Return the [X, Y] coordinate for the center point of the cell that contains the specified text.  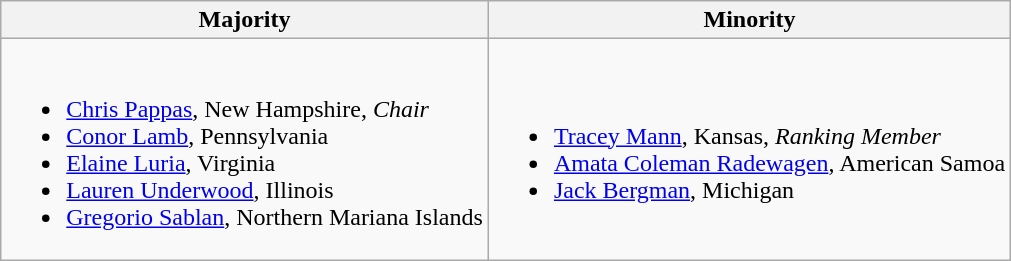
Tracey Mann, Kansas, Ranking MemberAmata Coleman Radewagen, American SamoaJack Bergman, Michigan [749, 150]
Majority [245, 20]
Minority [749, 20]
Chris Pappas, New Hampshire, ChairConor Lamb, PennsylvaniaElaine Luria, VirginiaLauren Underwood, IllinoisGregorio Sablan, Northern Mariana Islands [245, 150]
